Return the [x, y] coordinate for the center point of the cell that contains the specified text.  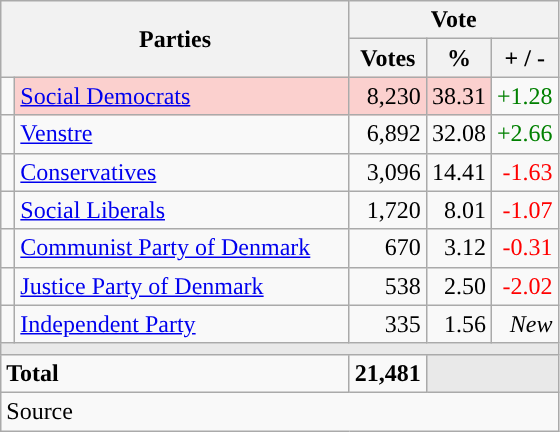
Venstre [182, 134]
+ / - [524, 58]
Communist Party of Denmark [182, 248]
670 [388, 248]
% [458, 58]
8,230 [388, 96]
Votes [388, 58]
New [524, 324]
Source [280, 411]
32.08 [458, 134]
+1.28 [524, 96]
14.41 [458, 172]
Vote [454, 20]
538 [388, 286]
Social Democrats [182, 96]
-2.02 [524, 286]
Justice Party of Denmark [182, 286]
3,096 [388, 172]
-1.63 [524, 172]
1.56 [458, 324]
6,892 [388, 134]
2.50 [458, 286]
38.31 [458, 96]
-1.07 [524, 210]
3.12 [458, 248]
21,481 [388, 373]
1,720 [388, 210]
Conservatives [182, 172]
Social Liberals [182, 210]
Total [176, 373]
8.01 [458, 210]
-0.31 [524, 248]
+2.66 [524, 134]
Parties [176, 39]
Independent Party [182, 324]
335 [388, 324]
